From the cell containing the given text, extract its center point as (x, y) coordinate. 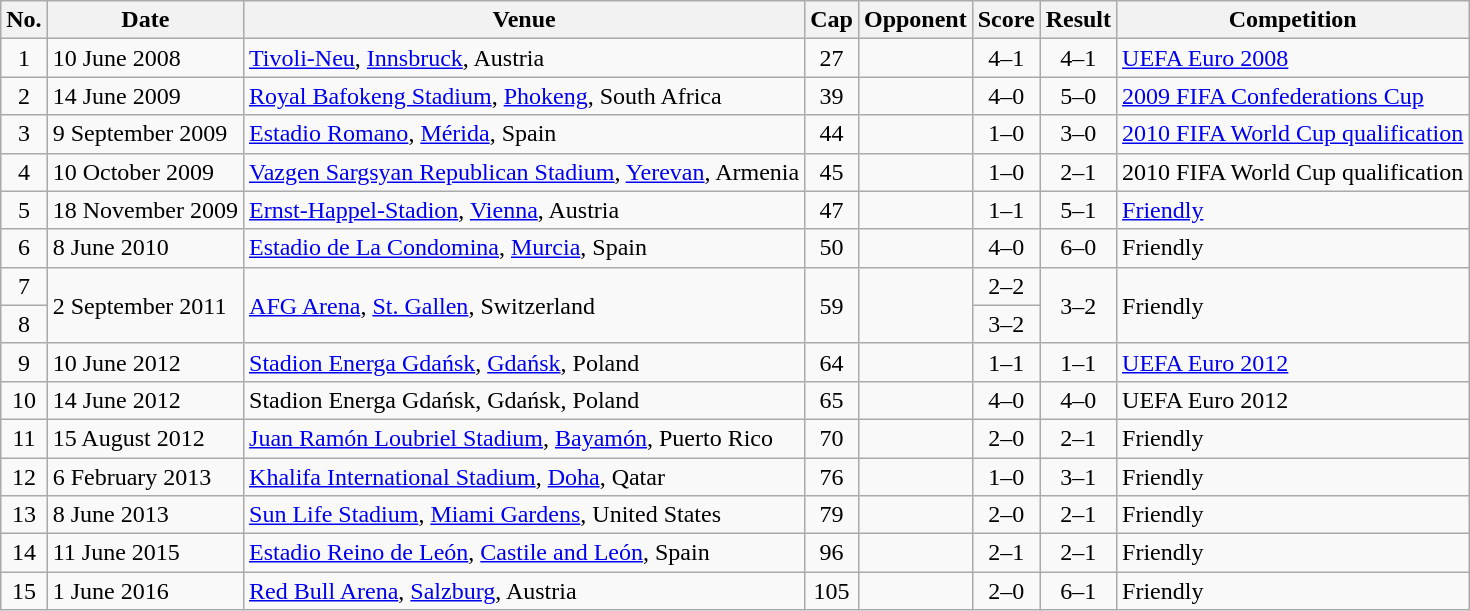
2–2 (1006, 286)
Ernst-Happel-Stadion, Vienna, Austria (524, 210)
39 (832, 96)
1 June 2016 (145, 591)
27 (832, 58)
4 (24, 172)
45 (832, 172)
6–1 (1078, 591)
6–0 (1078, 248)
Khalifa International Stadium, Doha, Qatar (524, 477)
105 (832, 591)
Estadio Reino de León, Castile and León, Spain (524, 553)
8 June 2010 (145, 248)
8 June 2013 (145, 515)
Venue (524, 20)
44 (832, 134)
3–0 (1078, 134)
15 August 2012 (145, 438)
15 (24, 591)
14 June 2009 (145, 96)
64 (832, 362)
Estadio Romano, Mérida, Spain (524, 134)
13 (24, 515)
No. (24, 20)
11 June 2015 (145, 553)
AFG Arena, St. Gallen, Switzerland (524, 305)
8 (24, 324)
14 (24, 553)
11 (24, 438)
Tivoli-Neu, Innsbruck, Austria (524, 58)
Opponent (915, 20)
65 (832, 400)
59 (832, 305)
10 June 2012 (145, 362)
10 October 2009 (145, 172)
50 (832, 248)
Juan Ramón Loubriel Stadium, Bayamón, Puerto Rico (524, 438)
Date (145, 20)
Estadio de La Condomina, Murcia, Spain (524, 248)
7 (24, 286)
2 (24, 96)
3–1 (1078, 477)
Sun Life Stadium, Miami Gardens, United States (524, 515)
10 June 2008 (145, 58)
6 February 2013 (145, 477)
Cap (832, 20)
Score (1006, 20)
Royal Bafokeng Stadium, Phokeng, South Africa (524, 96)
14 June 2012 (145, 400)
5 (24, 210)
96 (832, 553)
12 (24, 477)
70 (832, 438)
6 (24, 248)
Red Bull Arena, Salzburg, Austria (524, 591)
9 (24, 362)
5–1 (1078, 210)
9 September 2009 (145, 134)
76 (832, 477)
1 (24, 58)
18 November 2009 (145, 210)
2 September 2011 (145, 305)
Result (1078, 20)
2009 FIFA Confederations Cup (1293, 96)
10 (24, 400)
79 (832, 515)
Vazgen Sargsyan Republican Stadium, Yerevan, Armenia (524, 172)
47 (832, 210)
Competition (1293, 20)
3 (24, 134)
UEFA Euro 2008 (1293, 58)
5–0 (1078, 96)
